Capture the cell that displays the provided text and extract its (x, y) central coordinate. 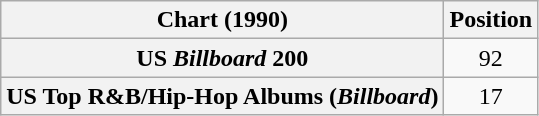
US Top R&B/Hip-Hop Albums (Billboard) (222, 96)
92 (491, 58)
17 (491, 96)
Position (491, 20)
Chart (1990) (222, 20)
US Billboard 200 (222, 58)
